Determine the (X, Y) coordinate at the center of the cell enclosing the given text.  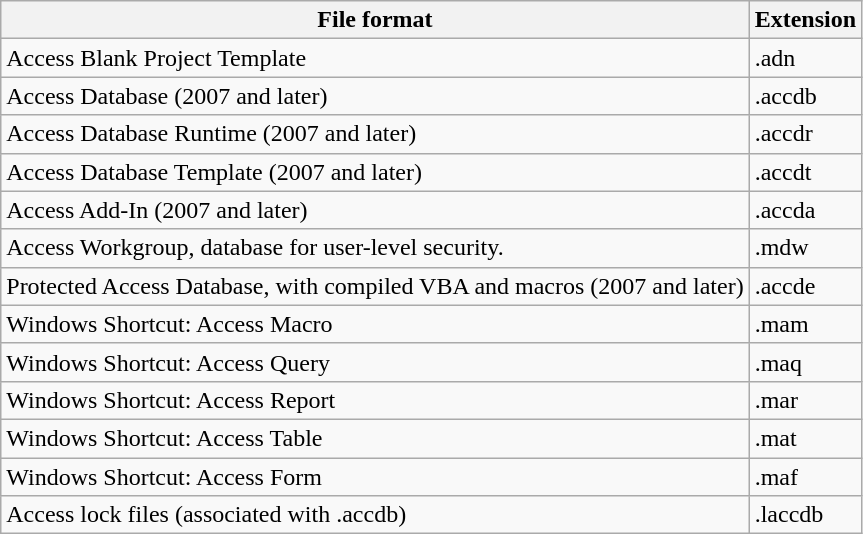
.mam (805, 324)
File format (375, 20)
.accdr (805, 134)
.accdb (805, 96)
.mar (805, 400)
.maq (805, 362)
.accdt (805, 172)
Windows Shortcut: Access Query (375, 362)
Extension (805, 20)
Access Blank Project Template (375, 58)
Access Workgroup, database for user-level security. (375, 248)
.mdw (805, 248)
Windows Shortcut: Access Table (375, 438)
Windows Shortcut: Access Report (375, 400)
Access lock files (associated with .accdb) (375, 515)
Protected Access Database, with compiled VBA and macros (2007 and later) (375, 286)
.maf (805, 477)
.adn (805, 58)
Access Add-In (2007 and later) (375, 210)
Access Database (2007 and later) (375, 96)
.laccdb (805, 515)
Access Database Runtime (2007 and later) (375, 134)
Windows Shortcut: Access Macro (375, 324)
Access Database Template (2007 and later) (375, 172)
.accda (805, 210)
.mat (805, 438)
.accde (805, 286)
Windows Shortcut: Access Form (375, 477)
